Capture the cell that displays the provided text and extract its [x, y] central coordinate. 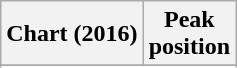
Chart (2016) [72, 34]
Peakposition [189, 34]
